Provide the (x, y) coordinate of the cell's center where the given text is located.  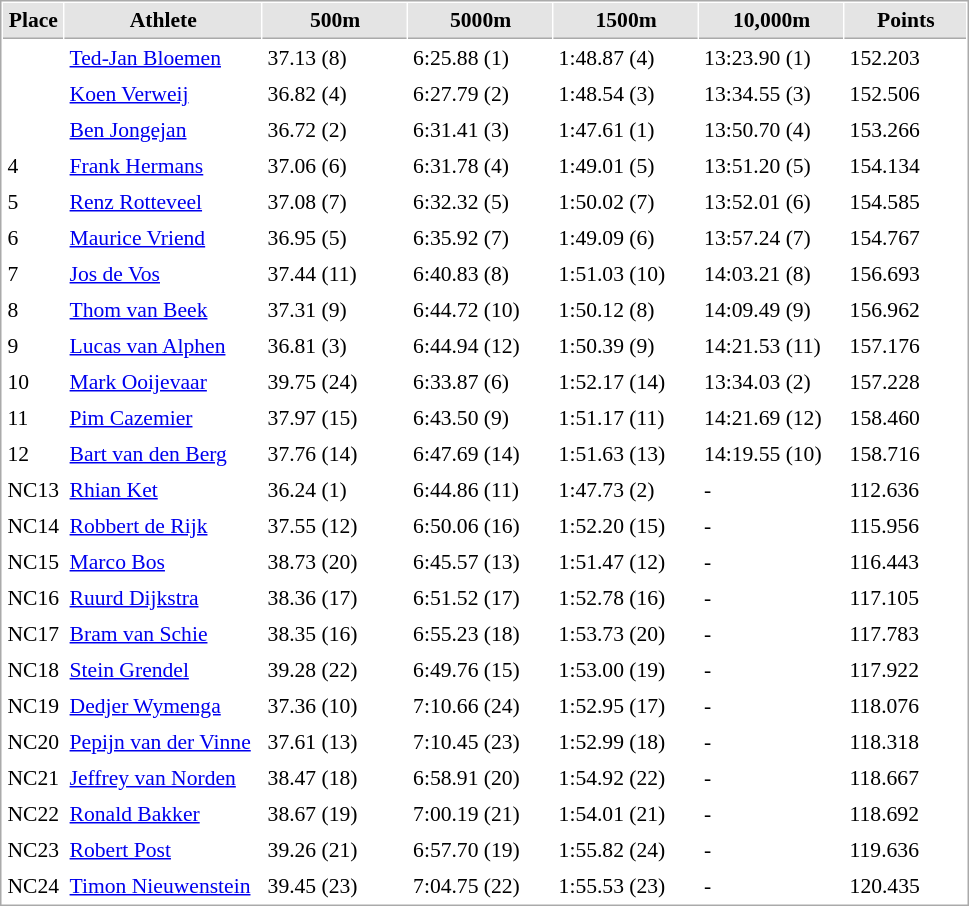
7:04.75 (22) (481, 885)
NC23 (34, 849)
4 (34, 165)
38.67 (19) (335, 813)
Ruurd Dijkstra (163, 597)
Ronald Bakker (163, 813)
158.460 (906, 417)
Bart van den Berg (163, 453)
13:52.01 (6) (772, 201)
36.72 (2) (335, 129)
NC14 (34, 525)
Robbert de Rijk (163, 525)
37.06 (6) (335, 165)
Bram van Schie (163, 633)
5 (34, 201)
Points (906, 21)
6:33.87 (6) (481, 381)
Thom van Beek (163, 309)
7:10.66 (24) (481, 705)
Stein Grendel (163, 669)
1:53.73 (20) (626, 633)
152.506 (906, 93)
NC13 (34, 489)
38.73 (20) (335, 561)
6:40.83 (8) (481, 273)
500m (335, 21)
Pim Cazemier (163, 417)
1500m (626, 21)
37.61 (13) (335, 741)
13:34.55 (3) (772, 93)
6:55.23 (18) (481, 633)
Robert Post (163, 849)
6:47.69 (14) (481, 453)
1:48.54 (3) (626, 93)
117.783 (906, 633)
6:32.32 (5) (481, 201)
NC19 (34, 705)
36.81 (3) (335, 345)
154.134 (906, 165)
120.435 (906, 885)
1:52.99 (18) (626, 741)
6:58.91 (20) (481, 777)
14:09.49 (9) (772, 309)
Dedjer Wymenga (163, 705)
7:10.45 (23) (481, 741)
Ben Jongejan (163, 129)
38.36 (17) (335, 597)
157.228 (906, 381)
37.97 (15) (335, 417)
37.13 (8) (335, 57)
NC17 (34, 633)
14:21.53 (11) (772, 345)
37.76 (14) (335, 453)
118.667 (906, 777)
1:47.73 (2) (626, 489)
1:47.61 (1) (626, 129)
NC22 (34, 813)
6:45.57 (13) (481, 561)
6:44.94 (12) (481, 345)
14:21.69 (12) (772, 417)
37.55 (12) (335, 525)
NC18 (34, 669)
11 (34, 417)
Rhian Ket (163, 489)
7 (34, 273)
36.95 (5) (335, 237)
117.105 (906, 597)
158.716 (906, 453)
1:51.63 (13) (626, 453)
38.35 (16) (335, 633)
Mark Ooijevaar (163, 381)
13:34.03 (2) (772, 381)
1:52.78 (16) (626, 597)
37.31 (9) (335, 309)
1:51.47 (12) (626, 561)
6:27.79 (2) (481, 93)
38.47 (18) (335, 777)
1:51.17 (11) (626, 417)
152.203 (906, 57)
13:50.70 (4) (772, 129)
6:31.41 (3) (481, 129)
1:50.02 (7) (626, 201)
10,000m (772, 21)
Ted-Jan Bloemen (163, 57)
12 (34, 453)
14:19.55 (10) (772, 453)
1:52.95 (17) (626, 705)
Frank Hermans (163, 165)
13:23.90 (1) (772, 57)
112.636 (906, 489)
39.75 (24) (335, 381)
118.318 (906, 741)
36.24 (1) (335, 489)
8 (34, 309)
6:31.78 (4) (481, 165)
119.636 (906, 849)
1:53.00 (19) (626, 669)
154.767 (906, 237)
Place (34, 21)
NC15 (34, 561)
14:03.21 (8) (772, 273)
1:49.01 (5) (626, 165)
Renz Rotteveel (163, 201)
Jeffrey van Norden (163, 777)
37.44 (11) (335, 273)
154.585 (906, 201)
115.956 (906, 525)
117.922 (906, 669)
NC20 (34, 741)
153.266 (906, 129)
Athlete (163, 21)
13:57.24 (7) (772, 237)
1:54.92 (22) (626, 777)
1:52.20 (15) (626, 525)
Jos de Vos (163, 273)
156.693 (906, 273)
6 (34, 237)
36.82 (4) (335, 93)
39.28 (22) (335, 669)
6:43.50 (9) (481, 417)
6:35.92 (7) (481, 237)
Timon Nieuwenstein (163, 885)
6:44.72 (10) (481, 309)
6:50.06 (16) (481, 525)
39.26 (21) (335, 849)
Lucas van Alphen (163, 345)
1:51.03 (10) (626, 273)
6:25.88 (1) (481, 57)
Pepijn van der Vinne (163, 741)
10 (34, 381)
156.962 (906, 309)
118.076 (906, 705)
39.45 (23) (335, 885)
1:48.87 (4) (626, 57)
1:55.53 (23) (626, 885)
116.443 (906, 561)
9 (34, 345)
1:55.82 (24) (626, 849)
NC16 (34, 597)
6:44.86 (11) (481, 489)
7:00.19 (21) (481, 813)
Koen Verweij (163, 93)
37.08 (7) (335, 201)
5000m (481, 21)
1:50.12 (8) (626, 309)
1:52.17 (14) (626, 381)
Maurice Vriend (163, 237)
118.692 (906, 813)
6:51.52 (17) (481, 597)
37.36 (10) (335, 705)
1:50.39 (9) (626, 345)
157.176 (906, 345)
1:54.01 (21) (626, 813)
6:49.76 (15) (481, 669)
Marco Bos (163, 561)
NC24 (34, 885)
NC21 (34, 777)
6:57.70 (19) (481, 849)
1:49.09 (6) (626, 237)
13:51.20 (5) (772, 165)
